From the cell containing the given text, extract its center point as (X, Y) coordinate. 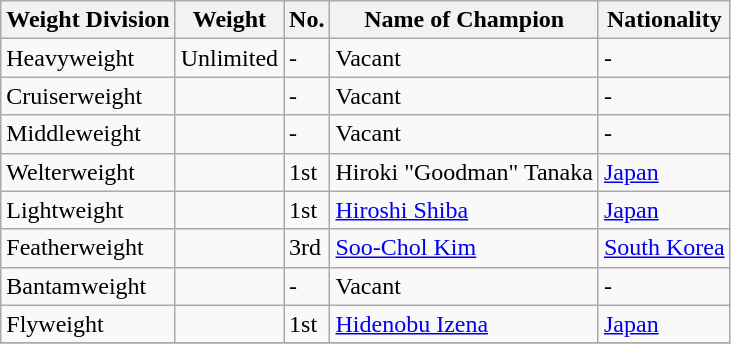
Nationality (664, 20)
Hidenobu Izena (464, 324)
Hiroki "Goodman" Tanaka (464, 172)
Cruiserweight (88, 96)
No. (307, 20)
Soo-Chol Kim (464, 248)
Bantamweight (88, 286)
Unlimited (229, 58)
Lightweight (88, 210)
Featherweight (88, 248)
3rd (307, 248)
Flyweight (88, 324)
Name of Champion (464, 20)
Weight Division (88, 20)
Welterweight (88, 172)
Middleweight (88, 134)
Heavyweight (88, 58)
Hiroshi Shiba (464, 210)
South Korea (664, 248)
Weight (229, 20)
